Return (X, Y) of the center of cell containing provided text 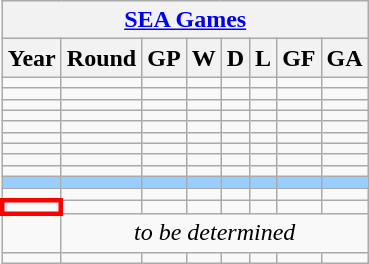
W (204, 58)
Round (101, 58)
GP (164, 58)
L (264, 58)
SEA Games (185, 20)
GA (344, 58)
D (235, 58)
to be determined (214, 233)
Year (32, 58)
GF (299, 58)
